Extract the [x, y] coordinate from the center of the cell holding the provided text.  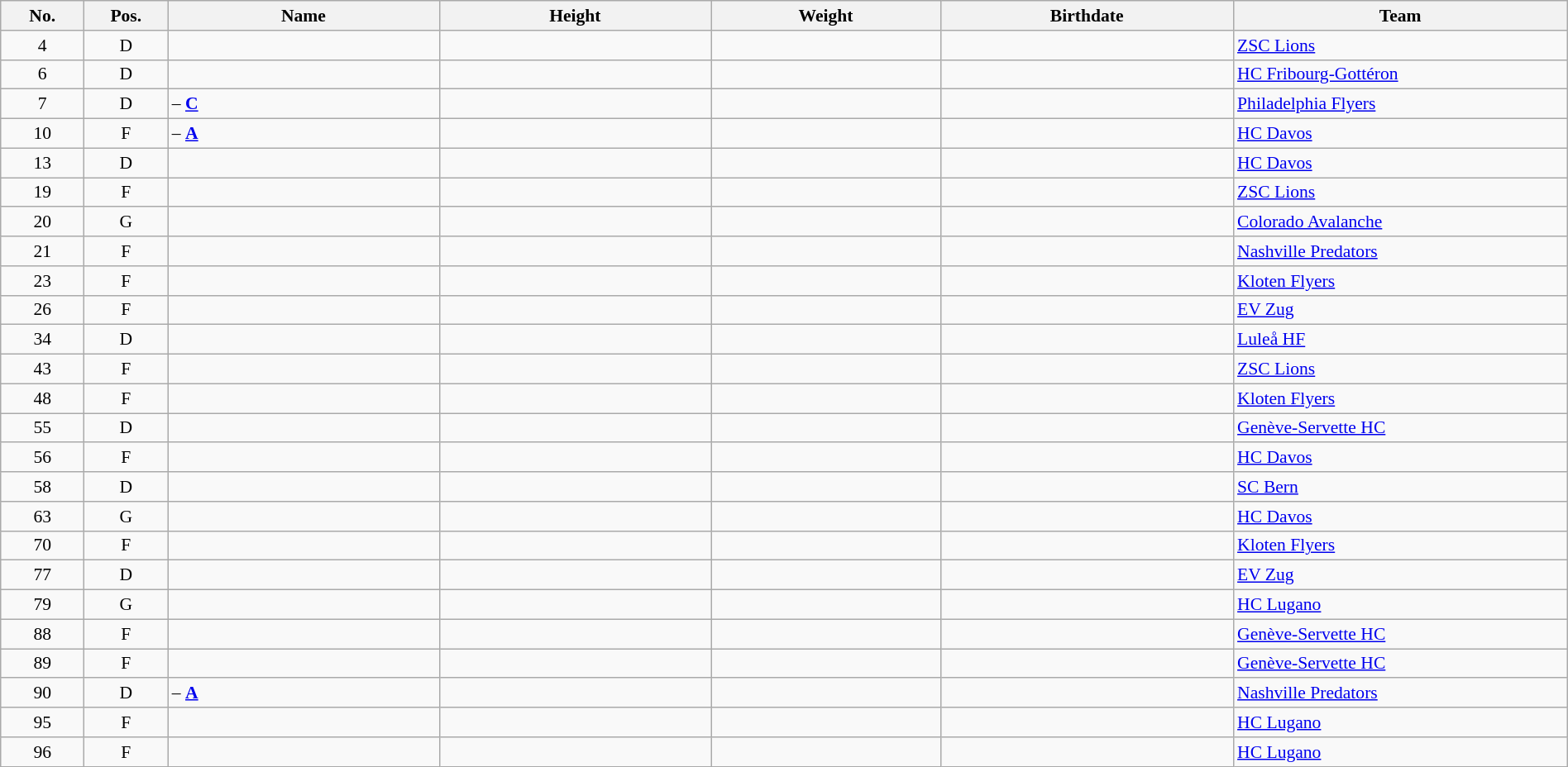
Colorado Avalanche [1400, 222]
23 [43, 281]
Pos. [126, 16]
7 [43, 104]
19 [43, 193]
70 [43, 545]
55 [43, 428]
77 [43, 575]
6 [43, 74]
58 [43, 487]
88 [43, 634]
Height [575, 16]
34 [43, 340]
20 [43, 222]
79 [43, 605]
SC Bern [1400, 487]
89 [43, 664]
43 [43, 369]
HC Fribourg-Gottéron [1400, 74]
96 [43, 752]
21 [43, 251]
Team [1400, 16]
26 [43, 310]
Luleå HF [1400, 340]
48 [43, 398]
Birthdate [1087, 16]
Name [304, 16]
63 [43, 517]
No. [43, 16]
Weight [826, 16]
13 [43, 163]
Philadelphia Flyers [1400, 104]
56 [43, 458]
90 [43, 693]
– C [304, 104]
10 [43, 134]
95 [43, 722]
4 [43, 45]
